Capture the cell that displays the provided text and extract its (X, Y) central coordinate. 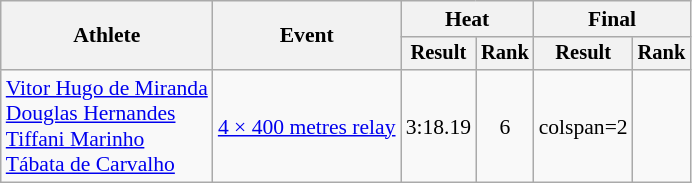
colspan=2 (584, 126)
Athlete (107, 36)
Heat (468, 19)
Event (307, 36)
4 × 400 metres relay (307, 126)
6 (505, 126)
Final (612, 19)
Vitor Hugo de MirandaDouglas HernandesTiffani MarinhoTábata de Carvalho (107, 126)
3:18.19 (438, 126)
